Search for the cell housing the specified text and yield its (x, y) center coordinate. 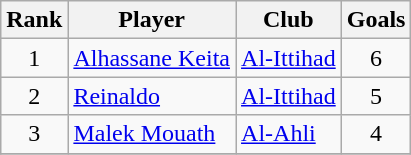
Player (152, 20)
Rank (34, 20)
Goals (376, 20)
1 (34, 58)
5 (376, 96)
4 (376, 134)
Al-Ahli (289, 134)
6 (376, 58)
Alhassane Keita (152, 58)
2 (34, 96)
3 (34, 134)
Club (289, 20)
Malek Mouath (152, 134)
Reinaldo (152, 96)
